Provide the (X, Y) coordinate of the cell's center where the given text is located.  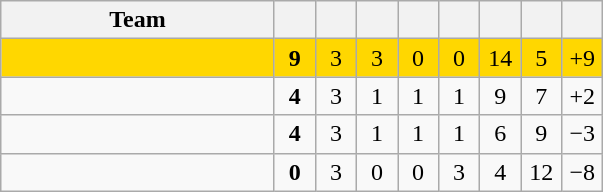
+9 (582, 58)
12 (542, 172)
−3 (582, 134)
7 (542, 96)
+2 (582, 96)
5 (542, 58)
Team (138, 20)
14 (500, 58)
−8 (582, 172)
6 (500, 134)
